Pinpoint the cell where the given text exists, returning its (X, Y) midpoint coordinate. 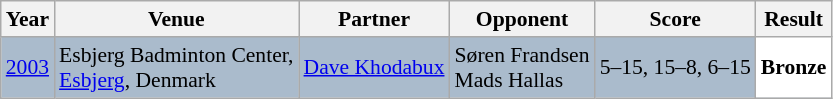
Bronze (794, 68)
Partner (374, 19)
Score (676, 19)
Year (28, 19)
Opponent (522, 19)
Venue (176, 19)
5–15, 15–8, 6–15 (676, 68)
Result (794, 19)
Søren Frandsen Mads Hallas (522, 68)
2003 (28, 68)
Esbjerg Badminton Center,Esbjerg, Denmark (176, 68)
Dave Khodabux (374, 68)
